For the text-containing cell, return its midpoint in [X, Y] coordinate format. 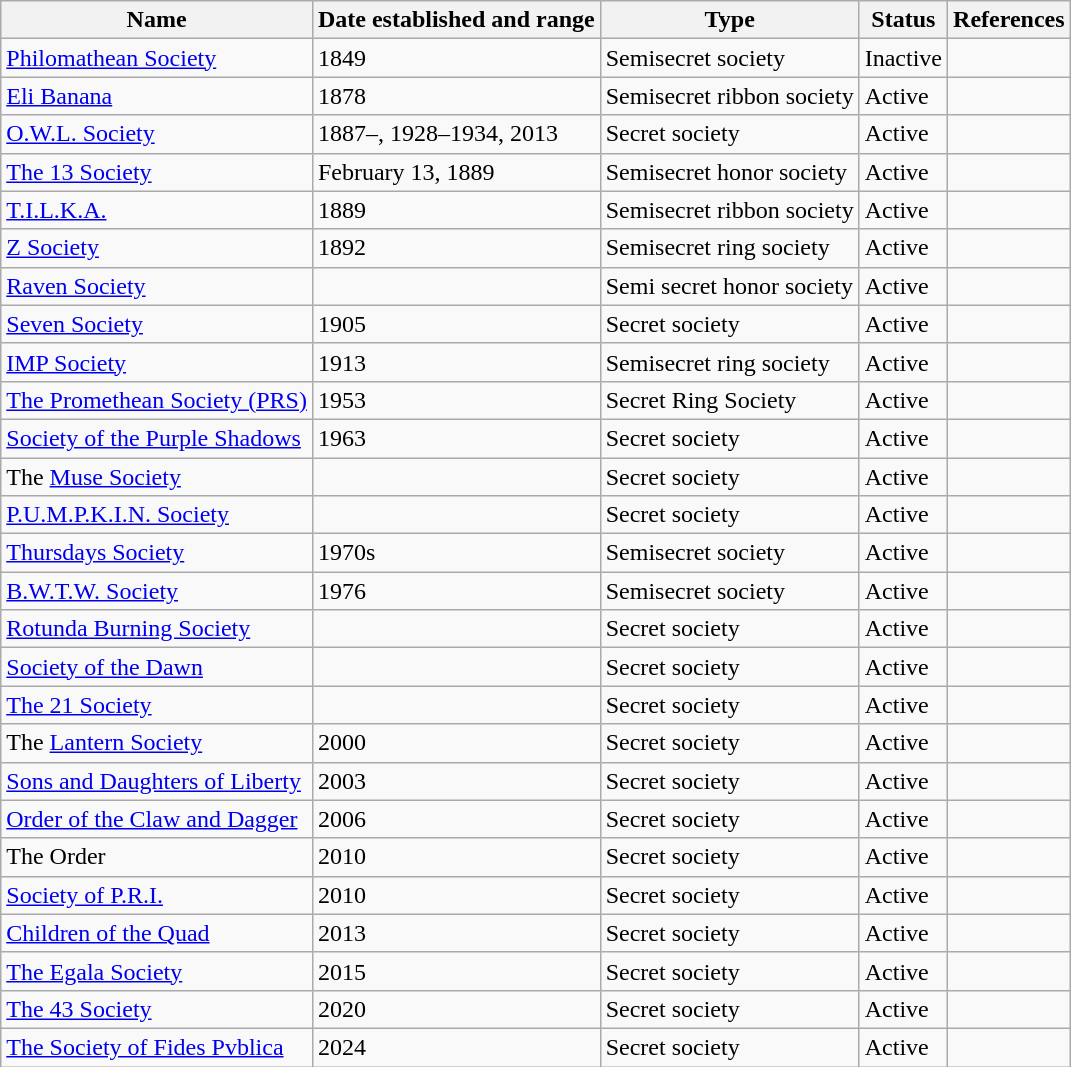
Eli Banana [157, 96]
The 21 Society [157, 705]
2003 [456, 781]
1970s [456, 553]
1892 [456, 248]
Semisecret honor society [730, 172]
Seven Society [157, 324]
2000 [456, 743]
1889 [456, 210]
2013 [456, 933]
Name [157, 20]
Rotunda Burning Society [157, 629]
The Egala Society [157, 971]
1963 [456, 438]
Society of P.R.I. [157, 895]
1976 [456, 591]
1905 [456, 324]
The Society of Fides Pvblica [157, 1047]
Semi secret honor society [730, 286]
T.I.L.K.A. [157, 210]
Z Society [157, 248]
Society of the Dawn [157, 667]
Type [730, 20]
1913 [456, 362]
2006 [456, 819]
Sons and Daughters of Liberty [157, 781]
Date established and range [456, 20]
2024 [456, 1047]
Raven Society [157, 286]
Inactive [903, 58]
IMP Society [157, 362]
1953 [456, 400]
Society of the Purple Shadows [157, 438]
The Order [157, 857]
O.W.L. Society [157, 134]
References [1010, 20]
Thursdays Society [157, 553]
The 43 Society [157, 1009]
P.U.M.P.K.I.N. Society [157, 515]
B.W.T.W. Society [157, 591]
The Promethean Society (PRS) [157, 400]
Secret Ring Society [730, 400]
Order of the Claw and Dagger [157, 819]
2015 [456, 971]
The Muse Society [157, 477]
1887–, 1928–1934, 2013 [456, 134]
1878 [456, 96]
The Lantern Society [157, 743]
Philomathean Society [157, 58]
Status [903, 20]
February 13, 1889 [456, 172]
Children of the Quad [157, 933]
The 13 Society [157, 172]
1849 [456, 58]
2020 [456, 1009]
